Extract the [x, y] coordinate from the center of the cell holding the provided text.  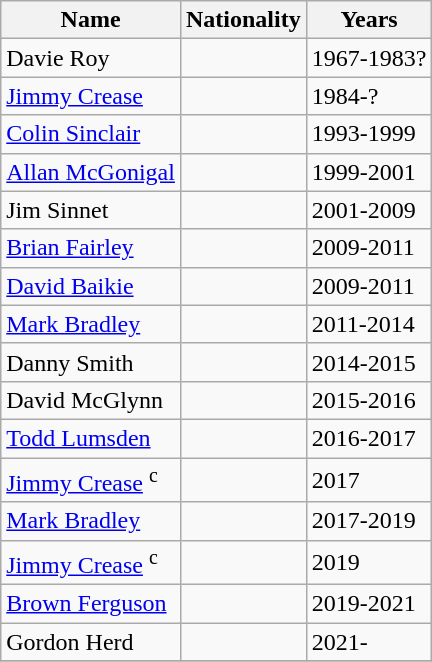
1967-1983? [369, 58]
Jim Sinnet [91, 210]
David Baikie [91, 286]
Allan McGonigal [91, 172]
2016-2017 [369, 438]
1999-2001 [369, 172]
1993-1999 [369, 134]
Years [369, 20]
Jimmy Crease [91, 96]
Name [91, 20]
2015-2016 [369, 400]
2017-2019 [369, 521]
2021- [369, 642]
2011-2014 [369, 324]
2019-2021 [369, 604]
2001-2009 [369, 210]
2017 [369, 480]
David McGlynn [91, 400]
Nationality [243, 20]
Danny Smith [91, 362]
2019 [369, 562]
Colin Sinclair [91, 134]
2014-2015 [369, 362]
Brian Fairley [91, 248]
Gordon Herd [91, 642]
Brown Ferguson [91, 604]
1984-? [369, 96]
Todd Lumsden [91, 438]
Davie Roy [91, 58]
